Locate the cell with the specified text and output its [X, Y] center coordinate. 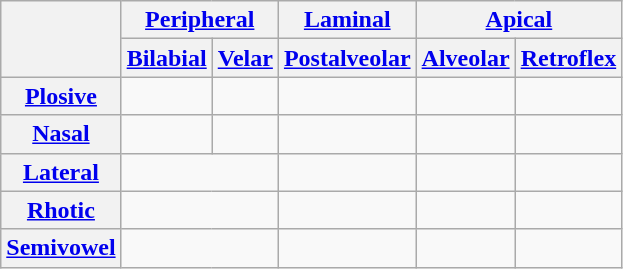
Lateral [61, 172]
Velar [245, 58]
Plosive [61, 96]
Peripheral [200, 20]
Postalveolar [347, 58]
Semivowel [61, 248]
Rhotic [61, 210]
Apical [519, 20]
Nasal [61, 134]
Retroflex [568, 58]
Laminal [347, 20]
Alveolar [466, 58]
Bilabial [166, 58]
